From the cell containing the given text, extract its center point as (x, y) coordinate. 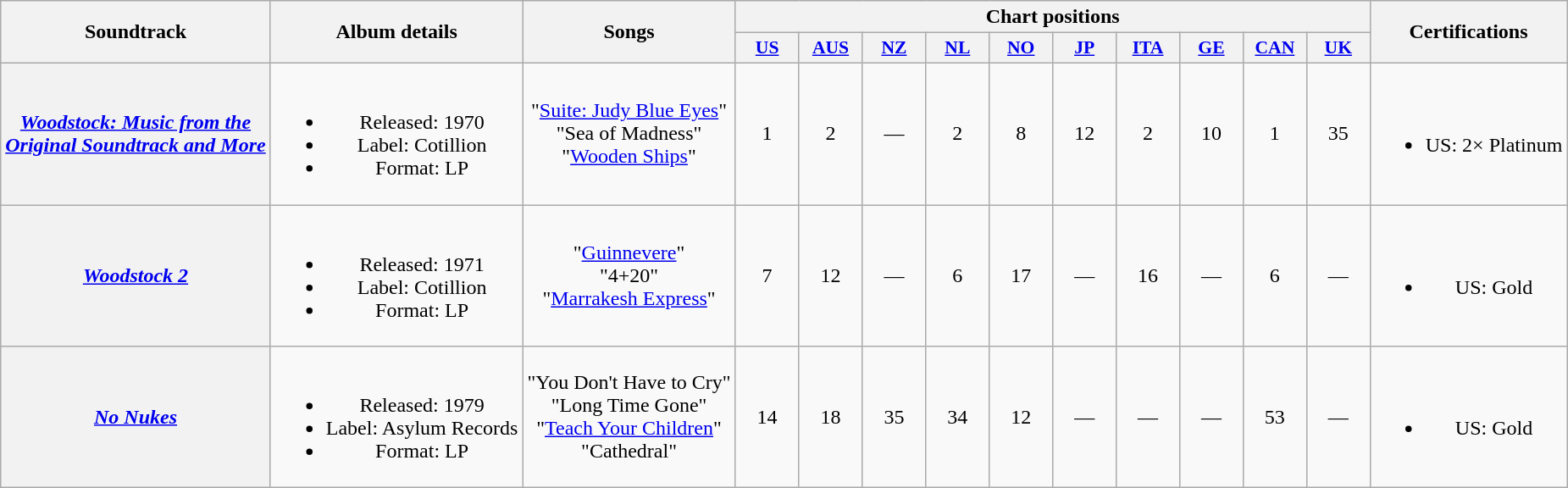
Released: 1979Label: Asylum RecordsFormat: LP (396, 417)
No Nukes (136, 417)
Album details (396, 32)
18 (830, 417)
Released: 1970Label: CotillionFormat: LP (396, 134)
Certifications (1469, 32)
"You Don't Have to Cry""Long Time Gone""Teach Your Children""Cathedral" (629, 417)
Woodstock 2 (136, 276)
CAN (1274, 48)
Chart positions (1052, 17)
US (767, 48)
7 (767, 276)
US: 2× Platinum (1469, 134)
GE (1211, 48)
AUS (830, 48)
10 (1211, 134)
UK (1338, 48)
NO (1022, 48)
ITA (1149, 48)
Songs (629, 32)
34 (957, 417)
NZ (895, 48)
"Suite: Judy Blue Eyes""Sea of Madness""Wooden Ships" (629, 134)
Released: 1971Label: CotillionFormat: LP (396, 276)
8 (1022, 134)
NL (957, 48)
Woodstock: Music from theOriginal Soundtrack and More (136, 134)
Soundtrack (136, 32)
JP (1084, 48)
"Guinnevere""4+20""Marrakesh Express" (629, 276)
14 (767, 417)
53 (1274, 417)
16 (1149, 276)
17 (1022, 276)
